Locate the cell with the specified text and output its (x, y) center coordinate. 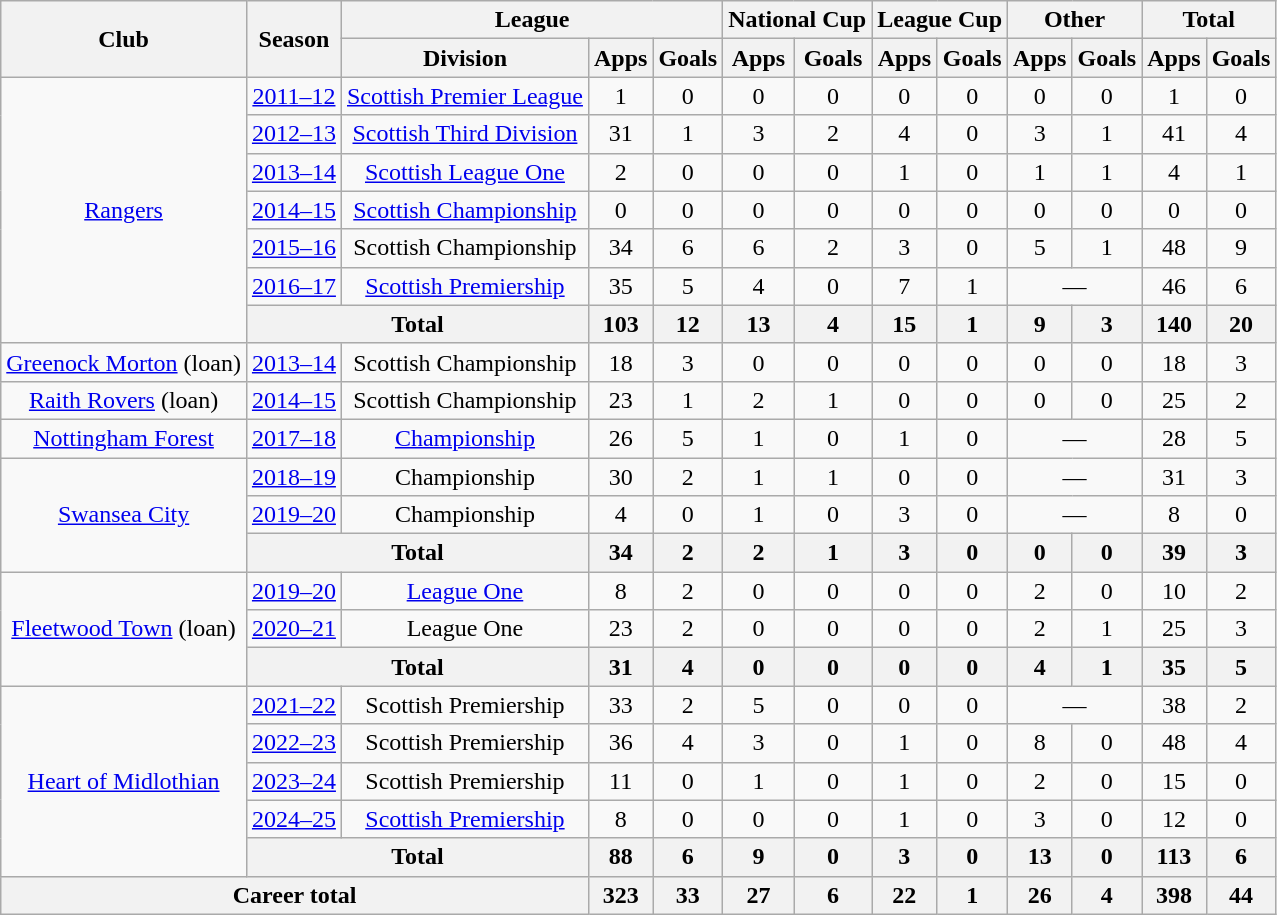
2011–12 (294, 96)
Scottish League One (464, 172)
103 (620, 324)
36 (620, 743)
Fleetwood Town (loan) (124, 629)
10 (1174, 591)
88 (620, 857)
27 (759, 895)
Heart of Midlothian (124, 781)
2022–23 (294, 743)
Nottingham Forest (124, 438)
Greenock Morton (loan) (124, 362)
League (532, 20)
30 (620, 477)
Scottish Premier League (464, 96)
20 (1241, 324)
2015–16 (294, 248)
League Cup (940, 20)
Season (294, 39)
Raith Rovers (loan) (124, 400)
28 (1174, 438)
398 (1174, 895)
Division (464, 58)
2016–17 (294, 286)
Other (1075, 20)
11 (620, 781)
41 (1174, 134)
2018–19 (294, 477)
140 (1174, 324)
46 (1174, 286)
National Cup (798, 20)
Club (124, 39)
323 (620, 895)
44 (1241, 895)
2023–24 (294, 781)
Rangers (124, 210)
Career total (295, 895)
22 (904, 895)
113 (1174, 857)
2021–22 (294, 705)
2020–21 (294, 629)
Scottish Third Division (464, 134)
38 (1174, 705)
7 (904, 286)
39 (1174, 553)
Swansea City (124, 515)
2017–18 (294, 438)
2012–13 (294, 134)
2024–25 (294, 819)
